Extract the (X, Y) coordinate from the center of the cell holding the provided text.  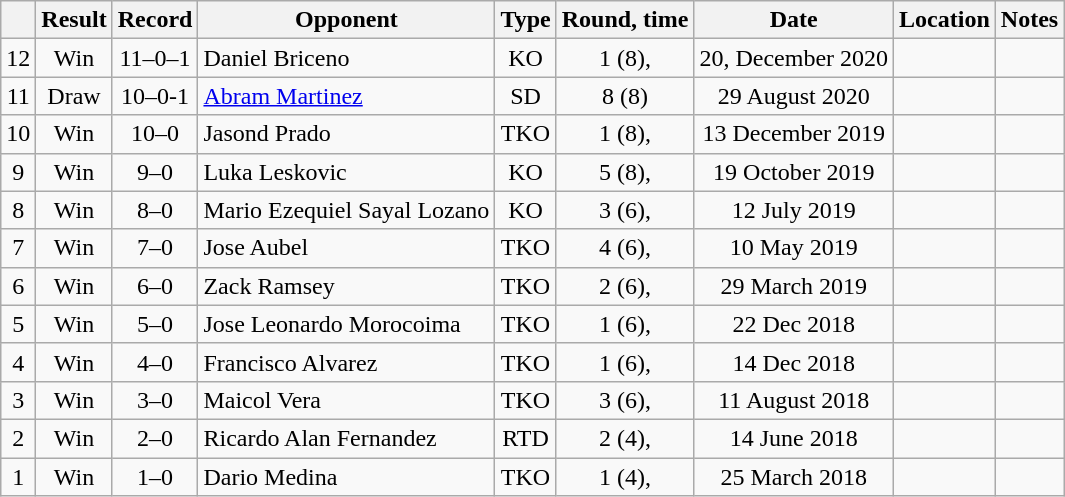
10 May 2019 (794, 248)
6 (18, 286)
9–0 (155, 172)
Round, time (625, 20)
Ricardo Alan Fernandez (346, 438)
1 (18, 477)
25 March 2018 (794, 477)
Jose Aubel (346, 248)
Mario Ezequiel Sayal Lozano (346, 210)
29 August 2020 (794, 96)
Zack Ramsey (346, 286)
7–0 (155, 248)
4 (18, 362)
8–0 (155, 210)
6–0 (155, 286)
3–0 (155, 400)
Maicol Vera (346, 400)
2 (18, 438)
Jose Leonardo Morocoima (346, 324)
Dario Medina (346, 477)
Daniel Briceno (346, 58)
Notes (1029, 20)
Draw (74, 96)
Record (155, 20)
RTD (526, 438)
Francisco Alvarez (346, 362)
13 December 2019 (794, 134)
Opponent (346, 20)
2–0 (155, 438)
11 (18, 96)
10 (18, 134)
Luka Leskovic (346, 172)
5 (18, 324)
14 Dec 2018 (794, 362)
4–0 (155, 362)
5 (8), (625, 172)
3 (18, 400)
Result (74, 20)
12 July 2019 (794, 210)
5–0 (155, 324)
SD (526, 96)
9 (18, 172)
12 (18, 58)
Date (794, 20)
11–0–1 (155, 58)
19 October 2019 (794, 172)
Type (526, 20)
1 (4), (625, 477)
22 Dec 2018 (794, 324)
10–0 (155, 134)
10–0-1 (155, 96)
8 (18, 210)
Location (945, 20)
29 March 2019 (794, 286)
20, December 2020 (794, 58)
Jasond Prado (346, 134)
1–0 (155, 477)
4 (6), (625, 248)
Abram Martinez (346, 96)
2 (6), (625, 286)
14 June 2018 (794, 438)
2 (4), (625, 438)
7 (18, 248)
8 (8) (625, 96)
11 August 2018 (794, 400)
